Capture the cell that displays the provided text and extract its (X, Y) central coordinate. 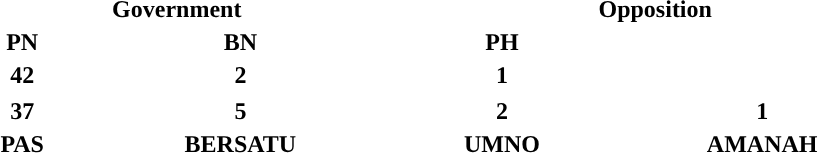
5 (240, 111)
1 (502, 75)
PH (502, 42)
BN (240, 42)
